Extract the (X, Y) coordinate from the center of the cell holding the provided text.  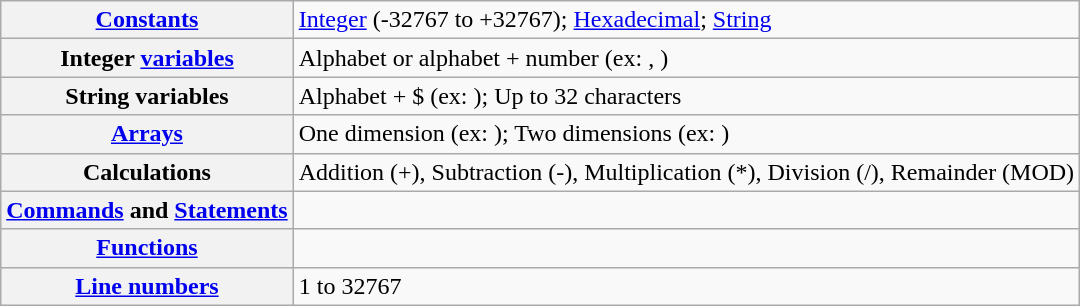
Integer variables (147, 58)
String variables (147, 96)
1 to 32767 (686, 286)
Integer (-32767 to +32767); Hexadecimal; String (686, 20)
Functions (147, 248)
Commands and Statements (147, 210)
Calculations (147, 172)
Line numbers (147, 286)
Alphabet or alphabet + number (ex: , ) (686, 58)
Arrays (147, 134)
Addition (+), Subtraction (-), Multiplication (*), Division (/), Remainder (MOD) (686, 172)
Alphabet + $ (ex: ); Up to 32 characters (686, 96)
One dimension (ex: ); Two dimensions (ex: ) (686, 134)
Constants (147, 20)
